From the cell containing the given text, extract its center point as (x, y) coordinate. 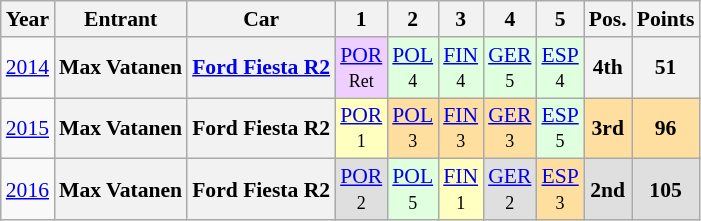
Entrant (120, 19)
1 (361, 19)
POL4 (412, 68)
GER2 (510, 190)
3 (460, 19)
Pos. (608, 19)
POR2 (361, 190)
ESP4 (560, 68)
ESP5 (560, 128)
GER3 (510, 128)
POL3 (412, 128)
Car (261, 19)
96 (666, 128)
POL5 (412, 190)
2nd (608, 190)
ESP3 (560, 190)
105 (666, 190)
2 (412, 19)
POR1 (361, 128)
2015 (28, 128)
5 (560, 19)
FIN4 (460, 68)
3rd (608, 128)
FIN1 (460, 190)
4 (510, 19)
2016 (28, 190)
PORRet (361, 68)
4th (608, 68)
Year (28, 19)
51 (666, 68)
FIN3 (460, 128)
Points (666, 19)
2014 (28, 68)
GER5 (510, 68)
